Return the (X, Y) coordinate for the center point of the cell that contains the specified text.  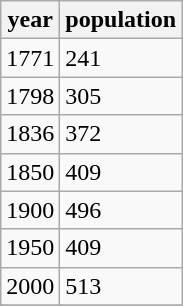
513 (121, 286)
year (30, 20)
1836 (30, 134)
305 (121, 96)
2000 (30, 286)
1850 (30, 172)
241 (121, 58)
1950 (30, 248)
496 (121, 210)
1798 (30, 96)
1900 (30, 210)
population (121, 20)
1771 (30, 58)
372 (121, 134)
